Identify which cell holds the provided text, then report its [X, Y] central coordinate. 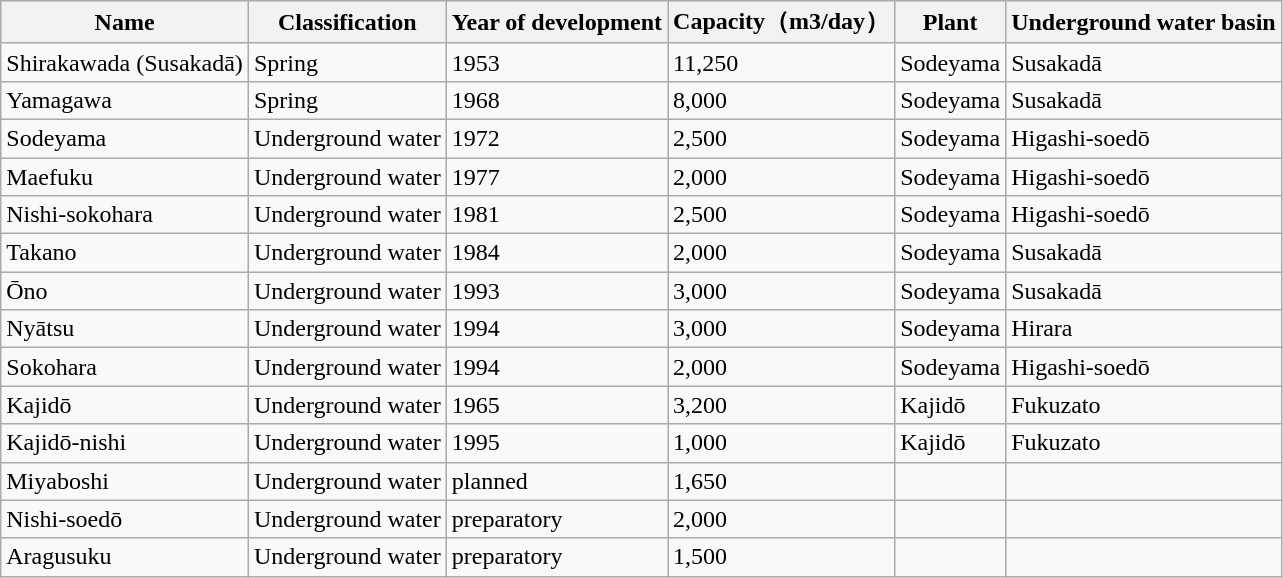
Sokohara [125, 367]
Name [125, 22]
Plant [950, 22]
1972 [556, 138]
1,500 [782, 557]
Maefuku [125, 177]
1981 [556, 215]
1,650 [782, 481]
1995 [556, 443]
1993 [556, 291]
1965 [556, 405]
Year of development [556, 22]
Nyātsu [125, 329]
planned [556, 481]
Yamagawa [125, 100]
1968 [556, 100]
Kajidō-nishi [125, 443]
Takano [125, 253]
1977 [556, 177]
8,000 [782, 100]
1,000 [782, 443]
1953 [556, 62]
1984 [556, 253]
Ōno [125, 291]
Underground water basin [1144, 22]
11,250 [782, 62]
Capacity（m3/day） [782, 22]
Shirakawada (Susakadā) [125, 62]
Nishi-soedō [125, 519]
3,200 [782, 405]
Hirara [1144, 329]
Nishi-sokohara [125, 215]
Miyaboshi [125, 481]
Aragusuku [125, 557]
Classification [347, 22]
